Output the [x, y] coordinate of the center of the cell containing the given text.  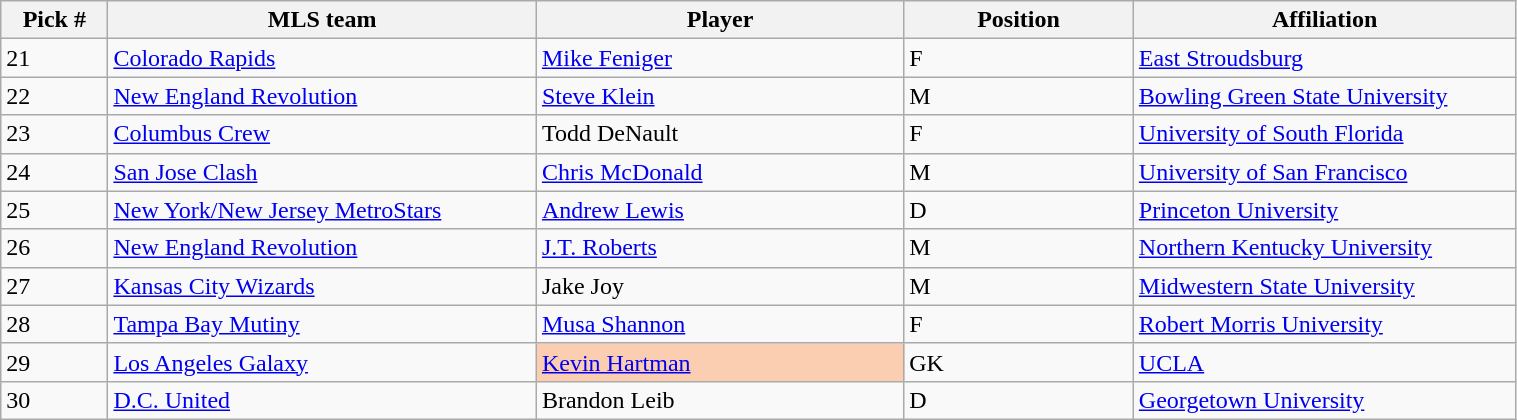
J.T. Roberts [720, 248]
UCLA [1324, 362]
University of San Francisco [1324, 172]
30 [54, 400]
Tampa Bay Mutiny [322, 324]
26 [54, 248]
21 [54, 58]
25 [54, 210]
Bowling Green State University [1324, 96]
Brandon Leib [720, 400]
Pick # [54, 20]
Colorado Rapids [322, 58]
Jake Joy [720, 286]
Kevin Hartman [720, 362]
Robert Morris University [1324, 324]
University of South Florida [1324, 134]
Position [1019, 20]
GK [1019, 362]
Chris McDonald [720, 172]
27 [54, 286]
Player [720, 20]
Mike Feniger [720, 58]
Affiliation [1324, 20]
Musa Shannon [720, 324]
Northern Kentucky University [1324, 248]
San Jose Clash [322, 172]
Princeton University [1324, 210]
Midwestern State University [1324, 286]
22 [54, 96]
28 [54, 324]
East Stroudsburg [1324, 58]
Georgetown University [1324, 400]
23 [54, 134]
New York/New Jersey MetroStars [322, 210]
D.C. United [322, 400]
Kansas City Wizards [322, 286]
MLS team [322, 20]
29 [54, 362]
Todd DeNault [720, 134]
Andrew Lewis [720, 210]
Columbus Crew [322, 134]
24 [54, 172]
Los Angeles Galaxy [322, 362]
Steve Klein [720, 96]
